Determine the (X, Y) coordinate at the center of the cell enclosing the given text.  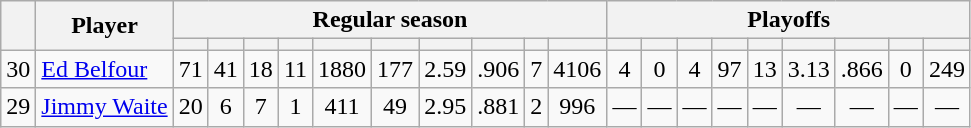
Player (104, 26)
4106 (578, 69)
Playoffs (789, 20)
2.95 (446, 107)
18 (260, 69)
13 (764, 69)
49 (396, 107)
29 (18, 107)
41 (226, 69)
.881 (498, 107)
97 (730, 69)
996 (578, 107)
2.59 (446, 69)
71 (190, 69)
Ed Belfour (104, 69)
Jimmy Waite (104, 107)
249 (946, 69)
20 (190, 107)
1880 (342, 69)
411 (342, 107)
11 (295, 69)
Regular season (390, 20)
2 (536, 107)
.866 (862, 69)
3.13 (808, 69)
6 (226, 107)
1 (295, 107)
30 (18, 69)
.906 (498, 69)
177 (396, 69)
